Detect which cell encompasses the target text, then output its [X, Y] center coordinate. 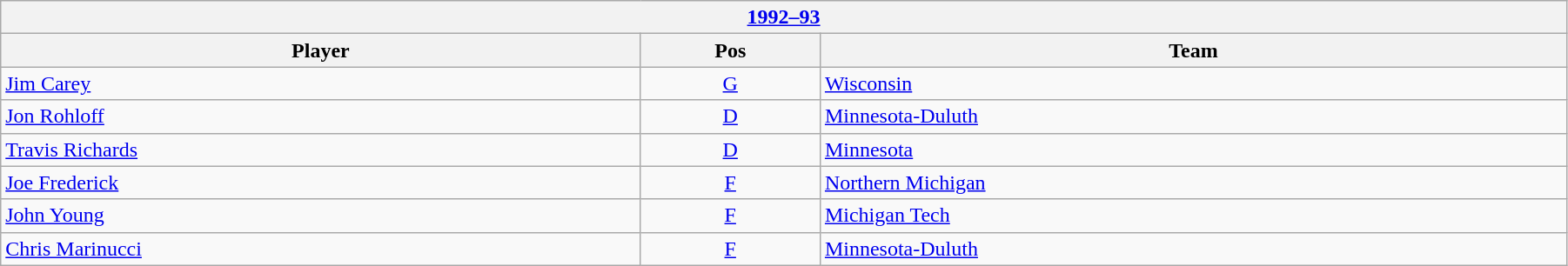
Joe Frederick [320, 183]
John Young [320, 216]
Jon Rohloff [320, 116]
Chris Marinucci [320, 249]
Pos [730, 50]
Minnesota [1193, 150]
Jim Carey [320, 83]
Wisconsin [1193, 83]
Northern Michigan [1193, 183]
Michigan Tech [1193, 216]
Team [1193, 50]
Travis Richards [320, 150]
Player [320, 50]
1992–93 [784, 17]
G [730, 83]
